Provide the (X, Y) coordinate of the cell's center where the given text is located.  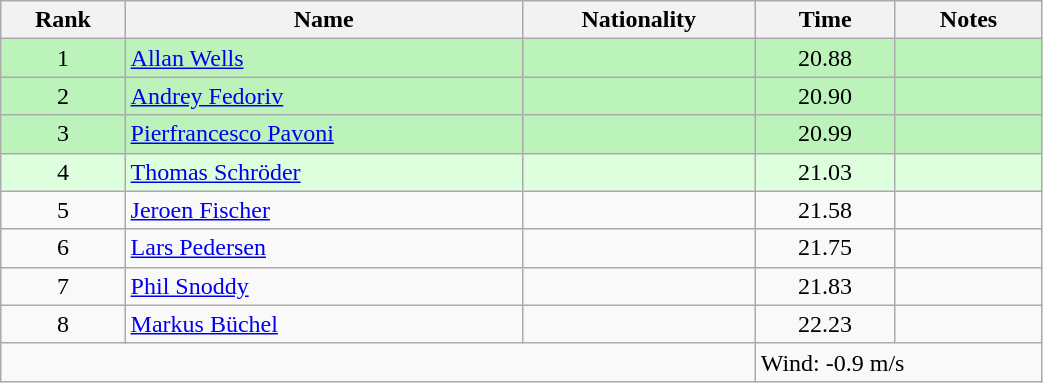
4 (63, 172)
21.75 (825, 248)
Markus Büchel (324, 324)
22.23 (825, 324)
21.03 (825, 172)
20.88 (825, 58)
Time (825, 20)
21.83 (825, 286)
Nationality (638, 20)
6 (63, 248)
Jeroen Fischer (324, 210)
Lars Pedersen (324, 248)
Pierfrancesco Pavoni (324, 134)
Phil Snoddy (324, 286)
Wind: -0.9 m/s (898, 362)
1 (63, 58)
Thomas Schröder (324, 172)
Notes (968, 20)
3 (63, 134)
Name (324, 20)
20.99 (825, 134)
21.58 (825, 210)
Andrey Fedoriv (324, 96)
20.90 (825, 96)
2 (63, 96)
7 (63, 286)
Allan Wells (324, 58)
8 (63, 324)
Rank (63, 20)
5 (63, 210)
